Locate the cell with the specified text and output its [X, Y] center coordinate. 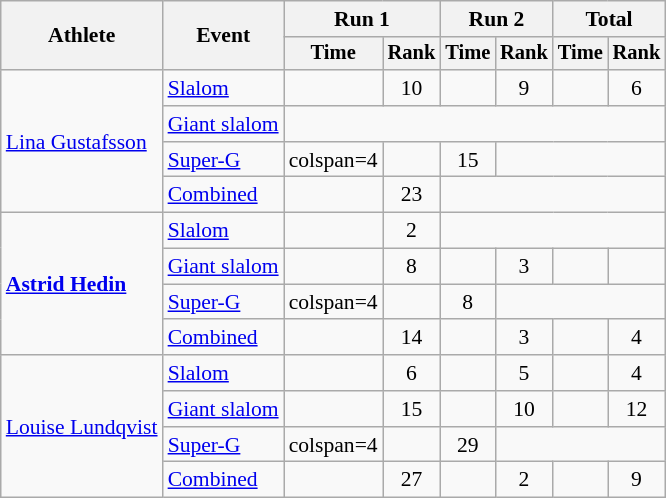
Event [224, 36]
Louise Lundqvist [82, 426]
Run 1 [362, 19]
14 [412, 338]
Run 2 [496, 19]
Total [609, 19]
Athlete [82, 36]
Astrid Hedin [82, 284]
27 [412, 480]
29 [468, 445]
5 [524, 373]
12 [637, 409]
Lina Gustafsson [82, 141]
23 [412, 195]
